Detect which cell encompasses the target text, then output its [X, Y] center coordinate. 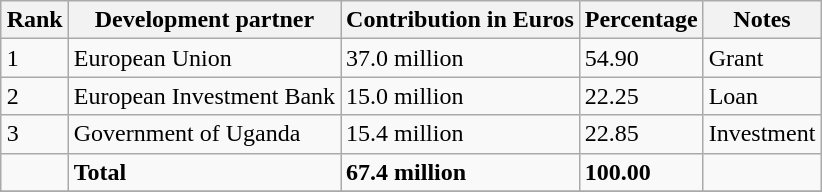
37.0 million [460, 58]
15.4 million [460, 134]
Investment [762, 134]
Loan [762, 96]
2 [34, 96]
67.4 million [460, 172]
Development partner [204, 20]
European Union [204, 58]
100.00 [641, 172]
22.85 [641, 134]
3 [34, 134]
Contribution in Euros [460, 20]
1 [34, 58]
Percentage [641, 20]
European Investment Bank [204, 96]
15.0 million [460, 96]
Government of Uganda [204, 134]
22.25 [641, 96]
54.90 [641, 58]
Notes [762, 20]
Rank [34, 20]
Total [204, 172]
Grant [762, 58]
